Scan for the cell matching the given text and deliver its (x, y) coordinate at center. 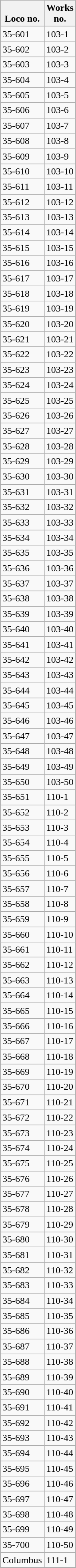
103-5 (60, 95)
35-635 (22, 553)
35-682 (22, 1270)
35-653 (22, 827)
110-15 (60, 1011)
35-685 (22, 1316)
35-687 (22, 1346)
35-693 (22, 1438)
110-19 (60, 1072)
35-673 (22, 1133)
103-22 (60, 354)
103-43 (60, 675)
110-32 (60, 1270)
35-683 (22, 1285)
103-9 (60, 156)
110-37 (60, 1346)
35-660 (22, 935)
103-16 (60, 263)
35-645 (22, 706)
103-3 (60, 65)
35-688 (22, 1362)
103-27 (60, 431)
35-638 (22, 599)
103-7 (60, 125)
35-689 (22, 1377)
35-632 (22, 507)
35-618 (22, 293)
35-668 (22, 1056)
103-34 (60, 538)
103-32 (60, 507)
35-662 (22, 965)
35-695 (22, 1469)
103-20 (60, 324)
110-50 (60, 1545)
110-6 (60, 873)
110-29 (60, 1224)
103-13 (60, 217)
35-620 (22, 324)
35-628 (22, 446)
35-649 (22, 767)
103-36 (60, 568)
35-674 (22, 1148)
Worksno. (60, 14)
35-686 (22, 1331)
103-24 (60, 385)
110-40 (60, 1392)
110-34 (60, 1301)
35-656 (22, 873)
35-601 (22, 34)
103-42 (60, 660)
111-1 (60, 1560)
35-606 (22, 110)
35-644 (22, 690)
35-603 (22, 65)
35-619 (22, 309)
103-21 (60, 339)
35-634 (22, 538)
103-46 (60, 721)
103-48 (60, 751)
35-650 (22, 782)
103-28 (60, 446)
35-651 (22, 797)
103-17 (60, 278)
110-9 (60, 919)
103-50 (60, 782)
103-4 (60, 80)
110-7 (60, 888)
110-20 (60, 1087)
103-14 (60, 233)
35-608 (22, 141)
110-13 (60, 980)
35-684 (22, 1301)
110-35 (60, 1316)
35-607 (22, 125)
35-610 (22, 171)
35-613 (22, 217)
35-624 (22, 385)
110-43 (60, 1438)
103-1 (60, 34)
35-636 (22, 568)
110-42 (60, 1423)
110-45 (60, 1469)
103-47 (60, 736)
110-8 (60, 904)
35-617 (22, 278)
35-694 (22, 1453)
110-4 (60, 843)
110-5 (60, 858)
103-23 (60, 370)
35-663 (22, 980)
103-8 (60, 141)
103-12 (60, 202)
35-666 (22, 1026)
103-19 (60, 309)
103-15 (60, 248)
35-680 (22, 1240)
35-604 (22, 80)
35-665 (22, 1011)
103-39 (60, 614)
110-49 (60, 1530)
110-41 (60, 1407)
35-622 (22, 354)
35-648 (22, 751)
35-696 (22, 1484)
35-637 (22, 583)
110-27 (60, 1194)
103-41 (60, 644)
35-657 (22, 888)
110-24 (60, 1148)
110-16 (60, 1026)
35-639 (22, 614)
110-39 (60, 1377)
Columbus (22, 1560)
110-14 (60, 995)
35-677 (22, 1194)
110-38 (60, 1362)
110-31 (60, 1255)
103-44 (60, 690)
110-12 (60, 965)
110-33 (60, 1285)
35-630 (22, 477)
103-33 (60, 522)
35-640 (22, 629)
35-643 (22, 675)
35-698 (22, 1514)
110-2 (60, 812)
35-681 (22, 1255)
110-28 (60, 1209)
103-35 (60, 553)
35-690 (22, 1392)
35-675 (22, 1163)
35-697 (22, 1499)
103-38 (60, 599)
35-623 (22, 370)
103-11 (60, 186)
35-672 (22, 1117)
35-612 (22, 202)
35-658 (22, 904)
35-670 (22, 1087)
103-10 (60, 171)
35-602 (22, 49)
35-646 (22, 721)
110-23 (60, 1133)
103-30 (60, 477)
35-659 (22, 919)
103-37 (60, 583)
110-1 (60, 797)
35-700 (22, 1545)
35-671 (22, 1102)
35-615 (22, 248)
110-48 (60, 1514)
103-31 (60, 492)
35-605 (22, 95)
35-692 (22, 1423)
110-21 (60, 1102)
35-661 (22, 950)
110-30 (60, 1240)
110-22 (60, 1117)
35-654 (22, 843)
103-26 (60, 415)
35-641 (22, 644)
110-26 (60, 1178)
35-625 (22, 400)
35-611 (22, 186)
35-676 (22, 1178)
110-17 (60, 1041)
103-6 (60, 110)
35-629 (22, 461)
103-18 (60, 293)
35-678 (22, 1209)
35-691 (22, 1407)
103-29 (60, 461)
35-627 (22, 431)
35-664 (22, 995)
35-679 (22, 1224)
35-633 (22, 522)
35-616 (22, 263)
35-647 (22, 736)
35-667 (22, 1041)
35-669 (22, 1072)
35-655 (22, 858)
35-642 (22, 660)
110-11 (60, 950)
110-46 (60, 1484)
110-36 (60, 1331)
35-614 (22, 233)
110-25 (60, 1163)
103-2 (60, 49)
35-621 (22, 339)
35-631 (22, 492)
35-699 (22, 1530)
103-49 (60, 767)
35-652 (22, 812)
110-18 (60, 1056)
110-44 (60, 1453)
103-25 (60, 400)
Loco no. (22, 14)
35-626 (22, 415)
110-10 (60, 935)
103-40 (60, 629)
35-609 (22, 156)
110-3 (60, 827)
110-47 (60, 1499)
103-45 (60, 706)
